Identify which cell holds the provided text, then report its [X, Y] central coordinate. 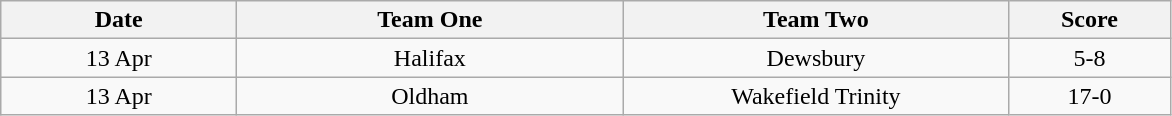
5-8 [1090, 58]
Team One [430, 20]
Score [1090, 20]
Team Two [816, 20]
Date [119, 20]
Halifax [430, 58]
Wakefield Trinity [816, 96]
17-0 [1090, 96]
Oldham [430, 96]
Dewsbury [816, 58]
